Return the [x, y] coordinate for the center point of the cell that contains the specified text.  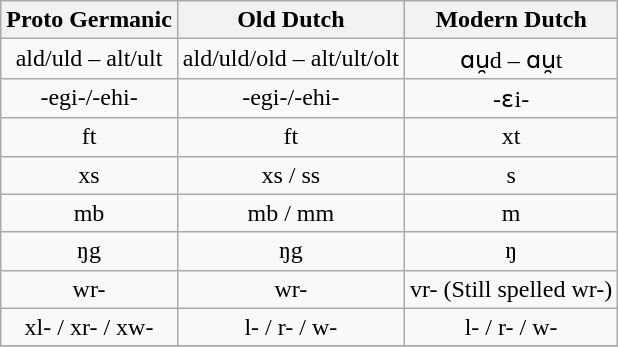
xs [90, 175]
Modern Dutch [510, 20]
xl- / xr- / xw- [90, 327]
s [510, 175]
ald/uld/old – alt/ult/olt [290, 59]
mb [90, 213]
ŋ [510, 251]
Old Dutch [290, 20]
vr- (Still spelled wr-) [510, 289]
xs / ss [290, 175]
ɑu̯d – ɑu̯t [510, 59]
ald/uld – alt/ult [90, 59]
mb / mm [290, 213]
m [510, 213]
xt [510, 137]
Proto Germanic [90, 20]
-ɛi- [510, 98]
